For the text-containing cell, return its midpoint in [X, Y] coordinate format. 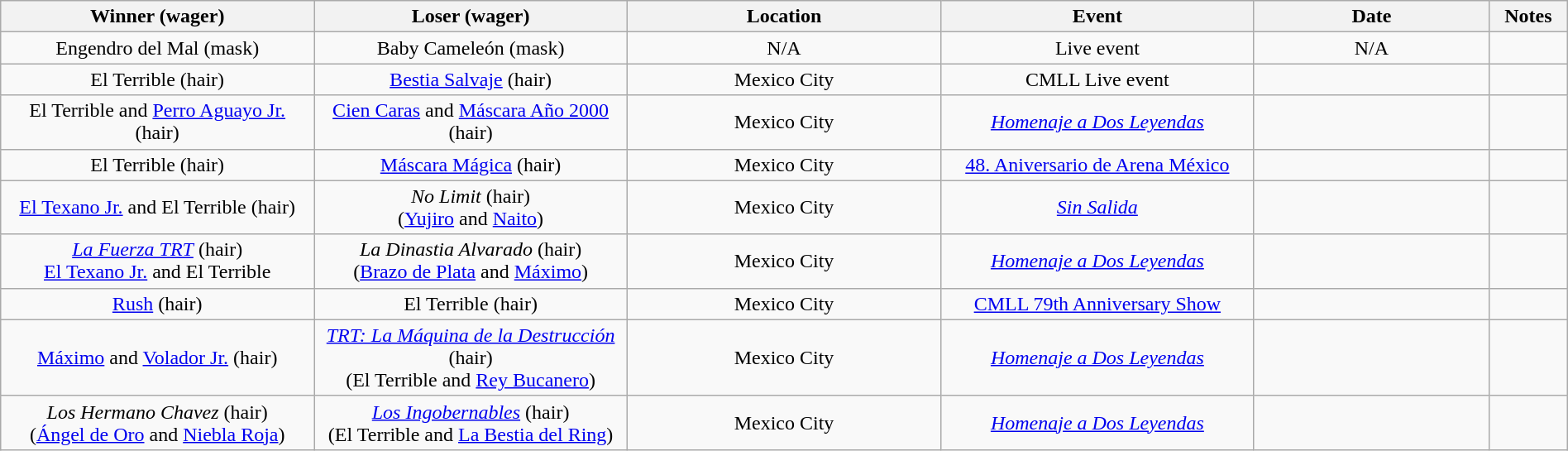
Event [1097, 17]
La Fuerza TRT (hair)El Texano Jr. and El Terrible [157, 261]
El Texano Jr. and El Terrible (hair) [157, 207]
La Dinastia Alvarado (hair)(Brazo de Plata and Máximo) [471, 261]
Los Ingobernables (hair)(El Terrible and La Bestia del Ring) [471, 422]
No Limit (hair)(Yujiro and Naito) [471, 207]
Rush (hair) [157, 304]
Date [1371, 17]
48. Aniversario de Arena México [1097, 165]
El Terrible and Perro Aguayo Jr. (hair) [157, 122]
Sin Salida [1097, 207]
Winner (wager) [157, 17]
CMLL Live event [1097, 79]
Notes [1528, 17]
Live event [1097, 48]
Máscara Mágica (hair) [471, 165]
Cien Caras and Máscara Año 2000 (hair) [471, 122]
Loser (wager) [471, 17]
Máximo and Volador Jr. (hair) [157, 357]
CMLL 79th Anniversary Show [1097, 304]
Location [784, 17]
Engendro del Mal (mask) [157, 48]
Los Hermano Chavez (hair)(Ángel de Oro and Niebla Roja) [157, 422]
Bestia Salvaje (hair) [471, 79]
Baby Cameleón (mask) [471, 48]
TRT: La Máquina de la Destrucción (hair)(El Terrible and Rey Bucanero) [471, 357]
